Search for the cell housing the specified text and yield its [X, Y] center coordinate. 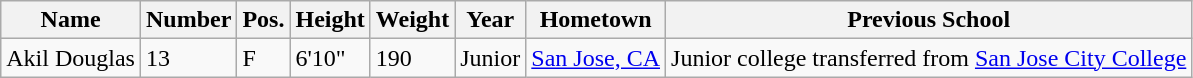
Previous School [929, 20]
San Jose, CA [596, 58]
Akil Douglas [71, 58]
Height [330, 20]
Name [71, 20]
Year [490, 20]
Hometown [596, 20]
Pos. [264, 20]
Junior college transferred from San Jose City College [929, 58]
13 [188, 58]
6'10" [330, 58]
Junior [490, 58]
Weight [412, 20]
Number [188, 20]
190 [412, 58]
F [264, 58]
